Output the (x, y) coordinate of the center of the cell containing the given text.  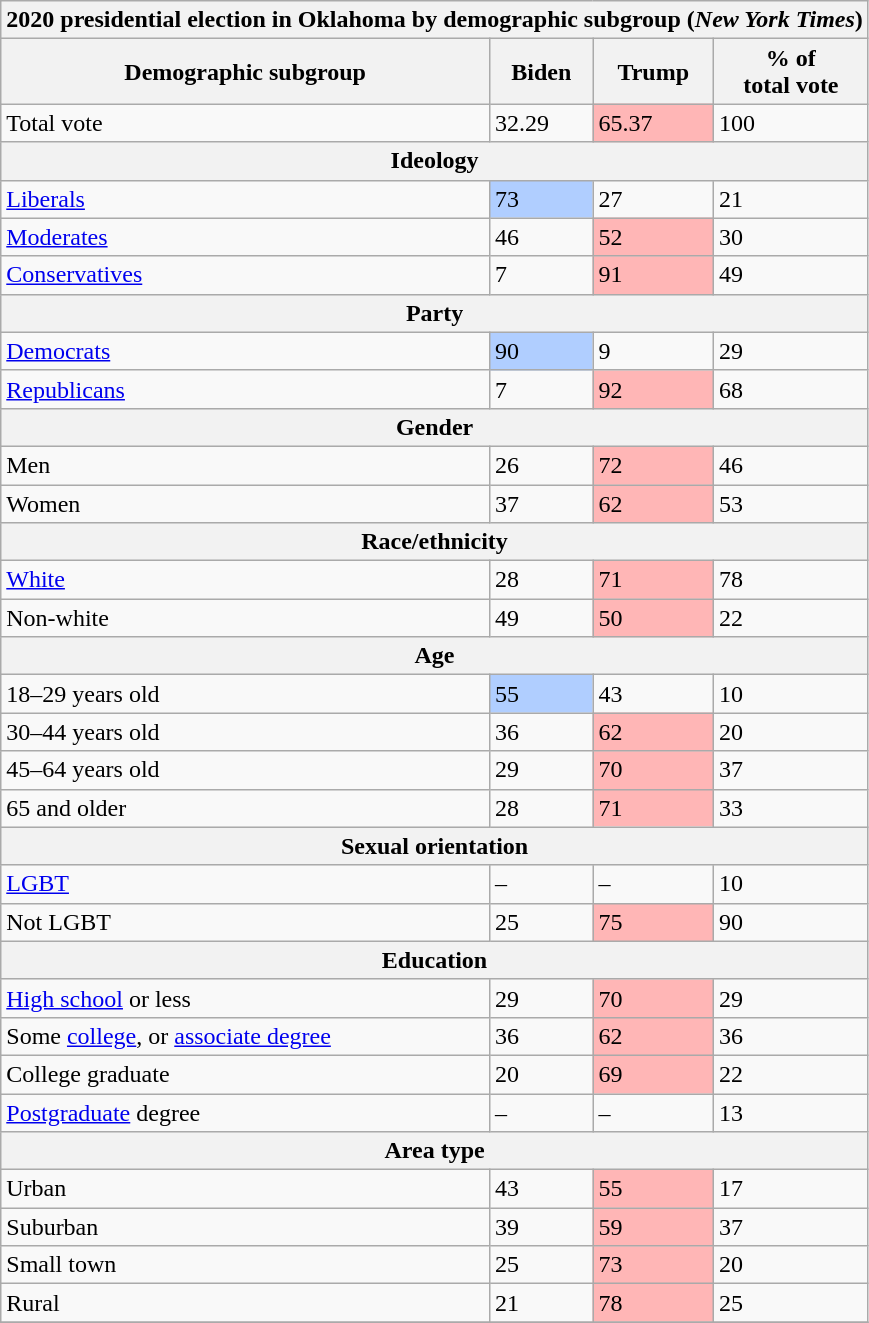
White (246, 580)
Area type (435, 1151)
53 (790, 503)
Postgraduate degree (246, 1113)
Demographic subgroup (246, 72)
Women (246, 503)
Ideology (435, 161)
75 (653, 922)
Not LGBT (246, 922)
Liberals (246, 199)
Republicans (246, 389)
68 (790, 389)
18–29 years old (246, 694)
Democrats (246, 351)
Some college, or associate degree (246, 1036)
39 (542, 1227)
72 (653, 465)
45–64 years old (246, 770)
Moderates (246, 237)
Suburban (246, 1227)
33 (790, 808)
13 (790, 1113)
Men (246, 465)
26 (542, 465)
Party (435, 313)
59 (653, 1227)
College graduate (246, 1074)
27 (653, 199)
32.29 (542, 123)
2020 presidential election in Oklahoma by demographic subgroup (New York Times) (435, 20)
30–44 years old (246, 732)
Trump (653, 72)
91 (653, 275)
Race/ethnicity (435, 542)
17 (790, 1189)
9 (653, 351)
Education (435, 960)
Age (435, 656)
High school or less (246, 998)
Small town (246, 1265)
Gender (435, 427)
65 and older (246, 808)
100 (790, 123)
30 (790, 237)
Non-white (246, 618)
Biden (542, 72)
65.37 (653, 123)
LGBT (246, 884)
Conservatives (246, 275)
% oftotal vote (790, 72)
Sexual orientation (435, 846)
92 (653, 389)
69 (653, 1074)
Total vote (246, 123)
50 (653, 618)
Urban (246, 1189)
Rural (246, 1303)
52 (653, 237)
